Locate the cell with the specified text and output its (x, y) center coordinate. 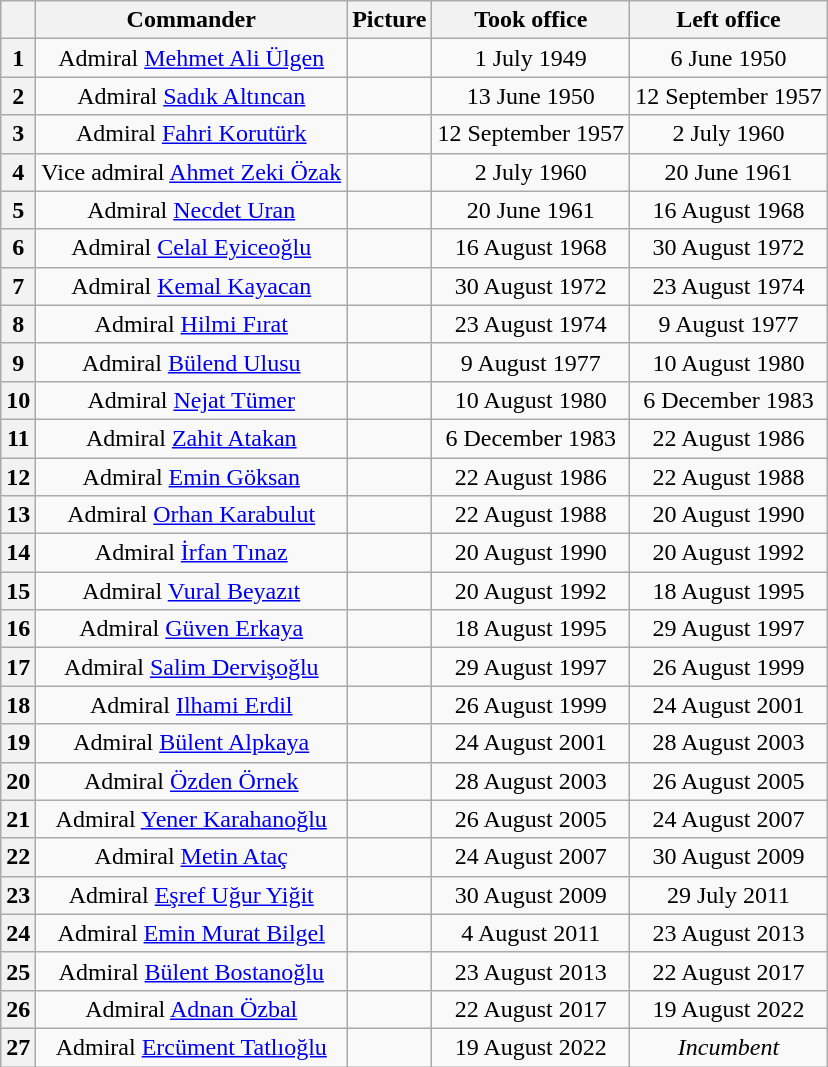
Admiral Nejat Tümer (192, 400)
Admiral Vural Beyazıt (192, 591)
13 June 1950 (531, 96)
Admiral Ercüment Tatlıoğlu (192, 1047)
Admiral Özden Örnek (192, 781)
16 (18, 629)
Admiral Güven Erkaya (192, 629)
Admiral Celal Eyiceoğlu (192, 248)
Left office (729, 20)
24 (18, 933)
Admiral İrfan Tınaz (192, 553)
Admiral Bülent Bostanoğlu (192, 971)
26 (18, 1009)
1 (18, 58)
21 (18, 819)
25 (18, 971)
12 (18, 477)
Incumbent (729, 1047)
Took office (531, 20)
1 July 1949 (531, 58)
Admiral Bülend Ulusu (192, 362)
Admiral Sadık Altıncan (192, 96)
Admiral Zahit Atakan (192, 438)
Admiral Kemal Kayacan (192, 286)
29 July 2011 (729, 895)
Vice admiral Ahmet Zeki Özak (192, 172)
10 (18, 400)
6 June 1950 (729, 58)
7 (18, 286)
4 August 2011 (531, 933)
Admiral Eşref Uğur Yiğit (192, 895)
Admiral Adnan Özbal (192, 1009)
Admiral Orhan Karabulut (192, 515)
Admiral Ilhami Erdil (192, 705)
19 (18, 743)
11 (18, 438)
Admiral Bülent Alpkaya (192, 743)
18 (18, 705)
Picture (390, 20)
Admiral Emin Göksan (192, 477)
Admiral Fahri Korutürk (192, 134)
Admiral Hilmi Fırat (192, 324)
13 (18, 515)
6 (18, 248)
Admiral Mehmet Ali Ülgen (192, 58)
15 (18, 591)
17 (18, 667)
14 (18, 553)
20 (18, 781)
27 (18, 1047)
Admiral Emin Murat Bilgel (192, 933)
3 (18, 134)
Admiral Metin Ataç (192, 857)
9 (18, 362)
Commander (192, 20)
8 (18, 324)
2 (18, 96)
4 (18, 172)
5 (18, 210)
Admiral Salim Dervişoğlu (192, 667)
23 (18, 895)
Admiral Yener Karahanoğlu (192, 819)
22 (18, 857)
Admiral Necdet Uran (192, 210)
